Scan for the cell matching the given text and deliver its [x, y] coordinate at center. 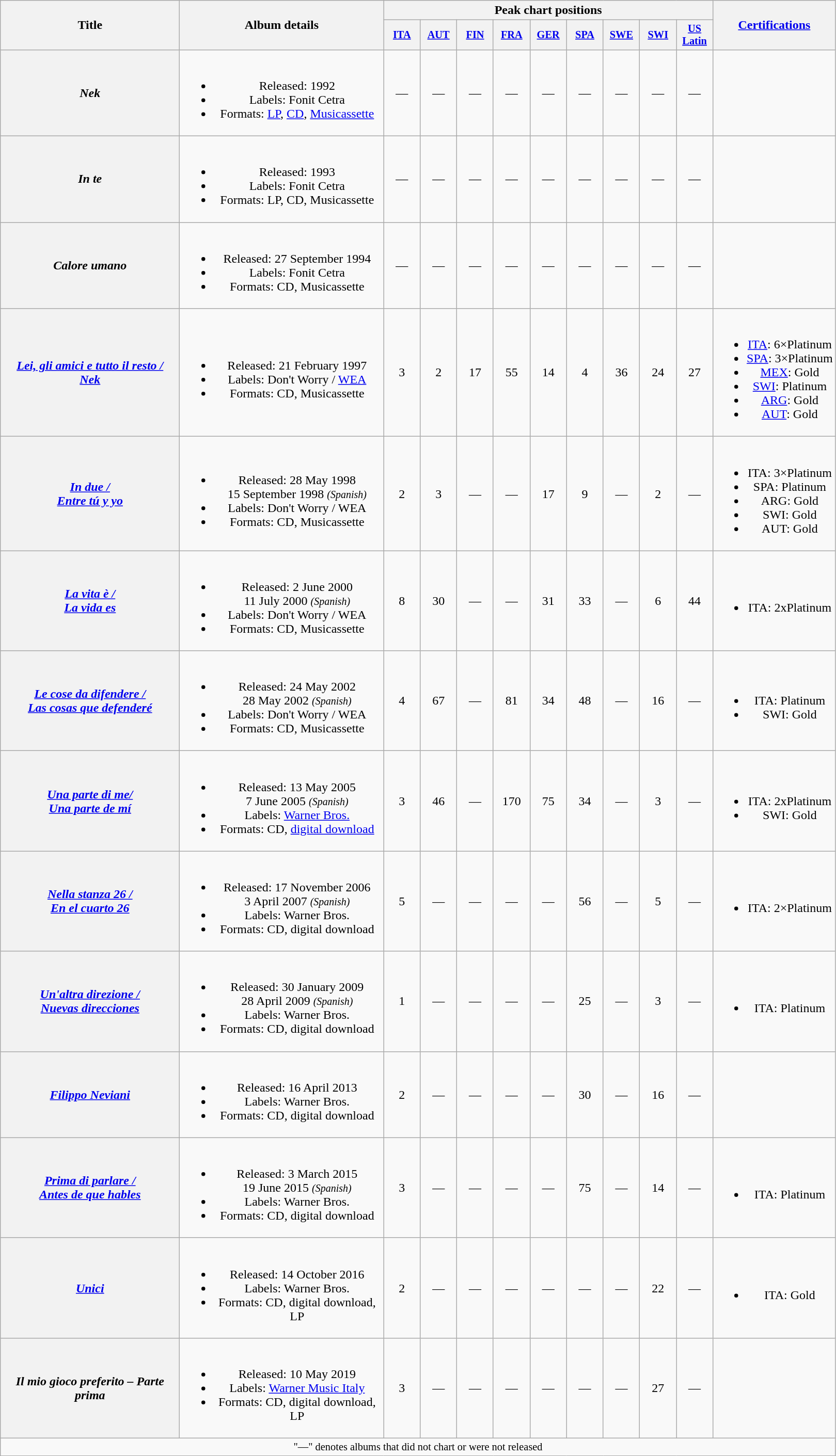
"—" denotes albums that did not chart or were not released [418, 1447]
Certifications [775, 25]
Lei, gli amici e tutto il resto / Nek [90, 373]
ITA [402, 35]
Released: 27 September 1994Labels: Fonit CetraFormats: CD, Musicassette [282, 265]
31 [548, 601]
46 [439, 801]
Released: 14 October 2016Labels: Warner Bros.Formats: CD, digital download, LP [282, 1288]
Un'altra direzione / Nuevas direcciones [90, 1001]
ITA: 6×PlatinumSPA: 3×PlatinumMEX: GoldSWI: PlatinumARG: GoldAUT: Gold [775, 373]
24 [658, 373]
In due / Entre tú y yo [90, 493]
8 [402, 601]
Peak chart positions [548, 10]
Calore umano [90, 265]
La vita è / La vida es [90, 601]
Title [90, 25]
44 [695, 601]
In te [90, 180]
FRA [511, 35]
Il mio gioco preferito – Parte prima [90, 1388]
ITA: 2xPlatinumSWI: Gold [775, 801]
1 [402, 1001]
Prima di parlare / Antes de que hables [90, 1188]
SWI [658, 35]
Nek [90, 93]
9 [585, 493]
ITA: Gold [775, 1288]
Released: 2 June 2000 11 July 2000 (Spanish)Labels: Don't Worry / WEAFormats: CD, Musicassette [282, 601]
ITA: 2×Platinum [775, 901]
Album details [282, 25]
SPA [585, 35]
Released: 1993Labels: Fonit CetraFormats: LP, CD, Musicassette [282, 180]
Released: 28 May 1998 15 September 1998 (Spanish)Labels: Don't Worry / WEAFormats: CD, Musicassette [282, 493]
GER [548, 35]
ITA: 2xPlatinum [775, 601]
SWE [622, 35]
Released: 1992Labels: Fonit CetraFormats: LP, CD, Musicassette [282, 93]
22 [658, 1288]
AUT [439, 35]
ITA: PlatinumSWI: Gold [775, 701]
81 [511, 701]
Una parte di me/ Una parte de mí [90, 801]
48 [585, 701]
Released: 13 May 2005 7 June 2005 (Spanish)Labels: Warner Bros.Formats: CD, digital download [282, 801]
67 [439, 701]
33 [585, 601]
FIN [475, 35]
Le cose da difendere / Las cosas que defenderé [90, 701]
36 [622, 373]
Filippo Neviani [90, 1094]
Unici [90, 1288]
Released: 10 May 2019Labels: Warner Music ItalyFormats: CD, digital download, LP [282, 1388]
55 [511, 373]
170 [511, 801]
Released: 17 November 2006 3 April 2007 (Spanish)Labels: Warner Bros.Formats: CD, digital download [282, 901]
Released: 30 January 2009 28 April 2009 (Spanish)Labels: Warner Bros.Formats: CD, digital download [282, 1001]
US Latin [695, 35]
Released: 3 March 2015 19 June 2015 (Spanish)Labels: Warner Bros.Formats: CD, digital download [282, 1188]
25 [585, 1001]
Released: 24 May 2002 28 May 2002 (Spanish)Labels: Don't Worry / WEAFormats: CD, Musicassette [282, 701]
Released: 21 February 1997Labels: Don't Worry / WEAFormats: CD, Musicassette [282, 373]
6 [658, 601]
ITA: 3×PlatinumSPA: PlatinumARG: GoldSWI: GoldAUT: Gold [775, 493]
Released: 16 April 2013Labels: Warner Bros.Formats: CD, digital download [282, 1094]
Nella stanza 26 / En el cuarto 26 [90, 901]
56 [585, 901]
